Find where the given text appears and provide that cell's center as (x, y) coordinate. 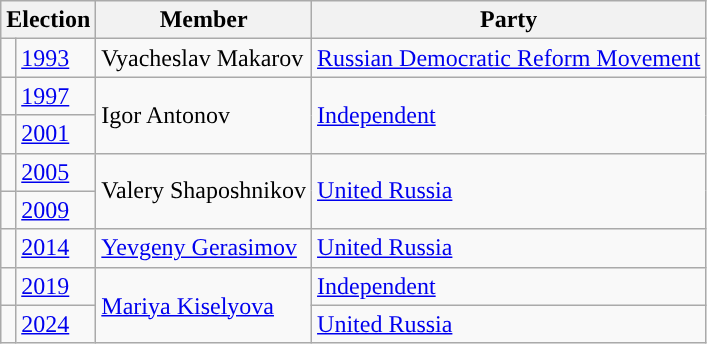
Member (204, 20)
Russian Democratic Reform Movement (509, 58)
Valery Shaposhnikov (204, 191)
1997 (56, 96)
Igor Antonov (204, 115)
Vyacheslav Makarov (204, 58)
2014 (56, 248)
Mariya Kiselyova (204, 305)
2005 (56, 172)
1993 (56, 58)
2001 (56, 134)
2009 (56, 210)
2024 (56, 324)
Election (48, 20)
Yevgeny Gerasimov (204, 248)
Party (509, 20)
2019 (56, 286)
